Scan for the cell matching the given text and deliver its (x, y) coordinate at center. 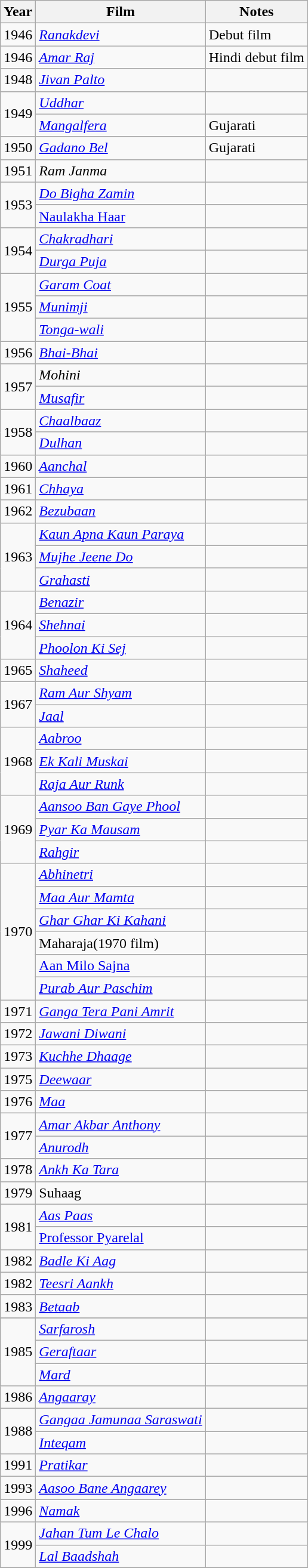
Munimji (121, 307)
1964 (18, 625)
Benazir (121, 602)
1975 (18, 1079)
Film (121, 12)
Jawani Diwani (121, 1034)
Abhinetri (121, 875)
1950 (18, 148)
Mujhe Jeene Do (121, 557)
Tonga-wali (121, 330)
Jahan Tum Le Chalo (121, 1533)
Ram Aur Shyam (121, 693)
Garam Coat (121, 285)
Chakradhari (121, 239)
Bezubaan (121, 511)
1951 (18, 171)
Teesri Aankh (121, 1283)
Shaheed (121, 671)
1949 (18, 114)
Ankh Ka Tara (121, 1170)
Maharaja(1970 film) (121, 943)
Jaal (121, 716)
1957 (18, 387)
Maa (121, 1102)
Musafir (121, 398)
Mard (121, 1374)
Dulhan (121, 443)
1993 (18, 1488)
1967 (18, 705)
1956 (18, 353)
1972 (18, 1034)
Purab Aur Paschim (121, 988)
Lal Baadshah (121, 1556)
1948 (18, 80)
Aabroo (121, 739)
Pratikar (121, 1465)
Amar Raj (121, 57)
Chaalbaaz (121, 421)
1953 (18, 205)
1979 (18, 1193)
1965 (18, 671)
Ram Janma (121, 171)
Ranakdevi (121, 35)
Gadano Bel (121, 148)
Rahgir (121, 852)
1969 (18, 829)
1999 (18, 1545)
Chhaya (121, 489)
1971 (18, 1011)
Do Bigha Zamin (121, 193)
Angaaray (121, 1397)
Gangaa Jamunaa Saraswati (121, 1420)
Aansoo Ban Gaye Phool (121, 807)
1976 (18, 1102)
1954 (18, 250)
Namak (121, 1511)
1961 (18, 489)
1958 (18, 432)
Debut film (257, 35)
Durga Puja (121, 261)
Mohini (121, 375)
Aas Paas (121, 1215)
Mangalfera (121, 125)
Ghar Ghar Ki Kahani (121, 920)
Geraftaar (121, 1351)
1985 (18, 1351)
1960 (18, 466)
1981 (18, 1227)
1978 (18, 1170)
Anurodh (121, 1147)
Maa Aur Mamta (121, 897)
1996 (18, 1511)
1991 (18, 1465)
1955 (18, 307)
Kaun Apna Kaun Paraya (121, 534)
Badle Ki Aag (121, 1261)
1986 (18, 1397)
Sarfarosh (121, 1329)
Betaab (121, 1306)
Deewaar (121, 1079)
Aasoo Bane Angaarey (121, 1488)
Year (18, 12)
Ganga Tera Pani Amrit (121, 1011)
Hindi debut film (257, 57)
1968 (18, 761)
1977 (18, 1136)
1988 (18, 1431)
Jivan Palto (121, 80)
Inteqam (121, 1443)
Bhai-Bhai (121, 353)
1963 (18, 557)
Professor Pyarelal (121, 1238)
Phoolon Ki Sej (121, 647)
Aan Milo Sajna (121, 965)
1973 (18, 1057)
Raja Aur Runk (121, 784)
Aanchal (121, 466)
Pyar Ka Mausam (121, 829)
Amar Akbar Anthony (121, 1125)
1970 (18, 931)
Naulakha Haar (121, 216)
Uddhar (121, 103)
Notes (257, 12)
1962 (18, 511)
Ek Kali Muskai (121, 761)
1983 (18, 1306)
Grahasti (121, 579)
Kuchhe Dhaage (121, 1057)
Suhaag (121, 1193)
Shehnai (121, 625)
